Return [x, y] of the center of cell containing provided text 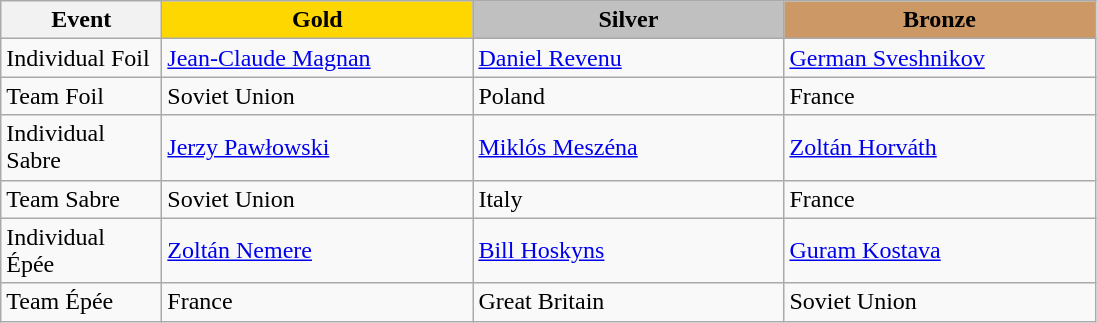
Team Sabre [82, 199]
German Sveshnikov [940, 58]
Individual Sabre [82, 148]
Silver [628, 20]
Italy [628, 199]
Team Épée [82, 302]
Zoltán Nemere [318, 250]
Great Britain [628, 302]
Daniel Revenu [628, 58]
Individual Épée [82, 250]
Miklós Meszéna [628, 148]
Bill Hoskyns [628, 250]
Jerzy Pawłowski [318, 148]
Guram Kostava [940, 250]
Individual Foil [82, 58]
Poland [628, 96]
Gold [318, 20]
Bronze [940, 20]
Event [82, 20]
Zoltán Horváth [940, 148]
Jean-Claude Magnan [318, 58]
Team Foil [82, 96]
